Search for the cell housing the specified text and yield its [x, y] center coordinate. 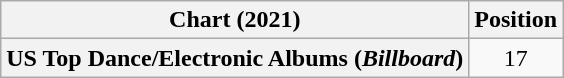
Chart (2021) [235, 20]
Position [516, 20]
US Top Dance/Electronic Albums (Billboard) [235, 58]
17 [516, 58]
